Determine the (X, Y) coordinate at the center of the cell enclosing the given text.  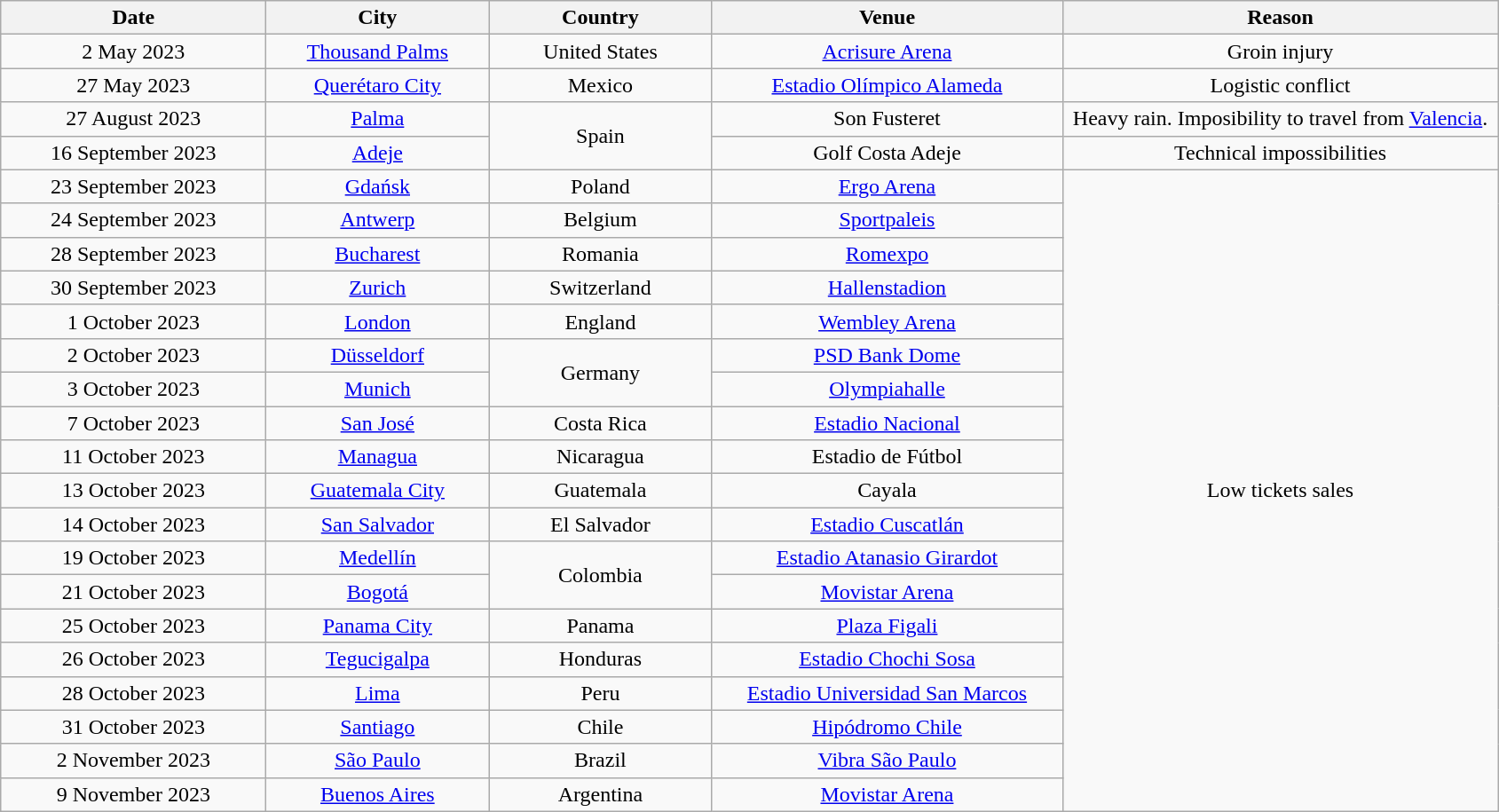
Guatemala (600, 491)
Estadio Chochi Sosa (888, 659)
Estadio de Fútbol (888, 457)
Antwerp (378, 220)
San José (378, 423)
Germany (600, 372)
Buenos Aires (378, 794)
England (600, 321)
Querétaro City (378, 85)
1 October 2023 (133, 321)
Lima (378, 693)
El Salvador (600, 524)
Thousand Palms (378, 51)
Panama City (378, 626)
Hallenstadion (888, 288)
Heavy rain. Imposibility to travel from Valencia. (1280, 119)
14 October 2023 (133, 524)
Wembley Arena (888, 321)
Brazil (600, 761)
Mexico (600, 85)
28 October 2023 (133, 693)
31 October 2023 (133, 727)
Düsseldorf (378, 355)
Belgium (600, 220)
Managua (378, 457)
Low tickets sales (1280, 490)
Cayala (888, 491)
Estadio Olímpico Alameda (888, 85)
9 November 2023 (133, 794)
21 October 2023 (133, 592)
Nicaragua (600, 457)
Ergo Arena (888, 186)
Bucharest (378, 254)
City (378, 18)
Tegucigalpa (378, 659)
Golf Costa Adeje (888, 153)
Argentina (600, 794)
23 September 2023 (133, 186)
Chile (600, 727)
Date (133, 18)
2 May 2023 (133, 51)
Honduras (600, 659)
Sportpaleis (888, 220)
19 October 2023 (133, 558)
Zurich (378, 288)
Vibra São Paulo (888, 761)
16 September 2023 (133, 153)
Colombia (600, 575)
Technical impossibilities (1280, 153)
27 August 2023 (133, 119)
3 October 2023 (133, 389)
27 May 2023 (133, 85)
Poland (600, 186)
13 October 2023 (133, 491)
Estadio Atanasio Girardot (888, 558)
Reason (1280, 18)
Acrisure Arena (888, 51)
Peru (600, 693)
Munich (378, 389)
Estadio Nacional (888, 423)
San Salvador (378, 524)
Olympiahalle (888, 389)
PSD Bank Dome (888, 355)
United States (600, 51)
2 November 2023 (133, 761)
30 September 2023 (133, 288)
Panama (600, 626)
Plaza Figali (888, 626)
2 October 2023 (133, 355)
Logistic conflict (1280, 85)
Switzerland (600, 288)
Venue (888, 18)
Groin injury (1280, 51)
Santiago (378, 727)
Estadio Cuscatlán (888, 524)
26 October 2023 (133, 659)
Romania (600, 254)
Bogotá (378, 592)
28 September 2023 (133, 254)
Romexpo (888, 254)
Gdańsk (378, 186)
Spain (600, 136)
Adeje (378, 153)
Medellín (378, 558)
11 October 2023 (133, 457)
Guatemala City (378, 491)
Hipódromo Chile (888, 727)
London (378, 321)
São Paulo (378, 761)
7 October 2023 (133, 423)
Country (600, 18)
24 September 2023 (133, 220)
Costa Rica (600, 423)
Palma (378, 119)
Son Fusteret (888, 119)
25 October 2023 (133, 626)
Estadio Universidad San Marcos (888, 693)
